Scan for the cell matching the given text and deliver its [x, y] coordinate at center. 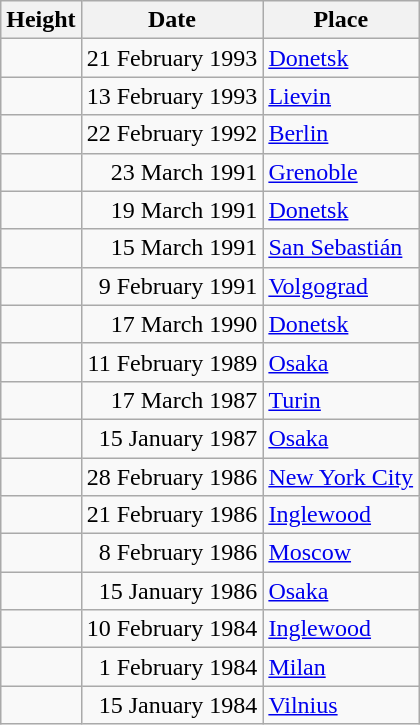
19 March 1991 [172, 210]
11 February 1989 [172, 362]
15 January 1984 [172, 705]
Grenoble [341, 172]
Place [341, 20]
8 February 1986 [172, 553]
13 February 1993 [172, 96]
22 February 1992 [172, 134]
Turin [341, 400]
New York City [341, 477]
Volgograd [341, 286]
Milan [341, 667]
23 March 1991 [172, 172]
28 February 1986 [172, 477]
15 January 1986 [172, 591]
21 February 1986 [172, 515]
Berlin [341, 134]
Moscow [341, 553]
15 January 1987 [172, 438]
Lievin [341, 96]
1 February 1984 [172, 667]
17 March 1990 [172, 324]
10 February 1984 [172, 629]
Vilnius [341, 705]
9 February 1991 [172, 286]
21 February 1993 [172, 58]
Height [41, 20]
17 March 1987 [172, 400]
San Sebastián [341, 248]
15 March 1991 [172, 248]
Date [172, 20]
